Find where the given text appears and provide that cell's center as (x, y) coordinate. 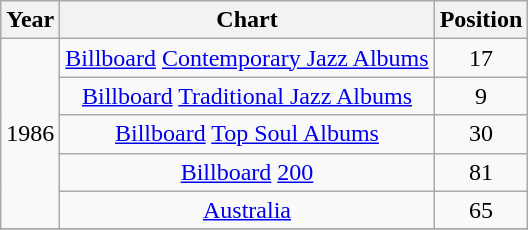
17 (481, 58)
Billboard Contemporary Jazz Albums (247, 58)
1986 (30, 134)
Chart (247, 20)
9 (481, 96)
Billboard 200 (247, 172)
81 (481, 172)
Position (481, 20)
Billboard Top Soul Albums (247, 134)
Year (30, 20)
Australia (247, 210)
Billboard Traditional Jazz Albums (247, 96)
30 (481, 134)
65 (481, 210)
